Return (x, y) of the center of cell containing provided text 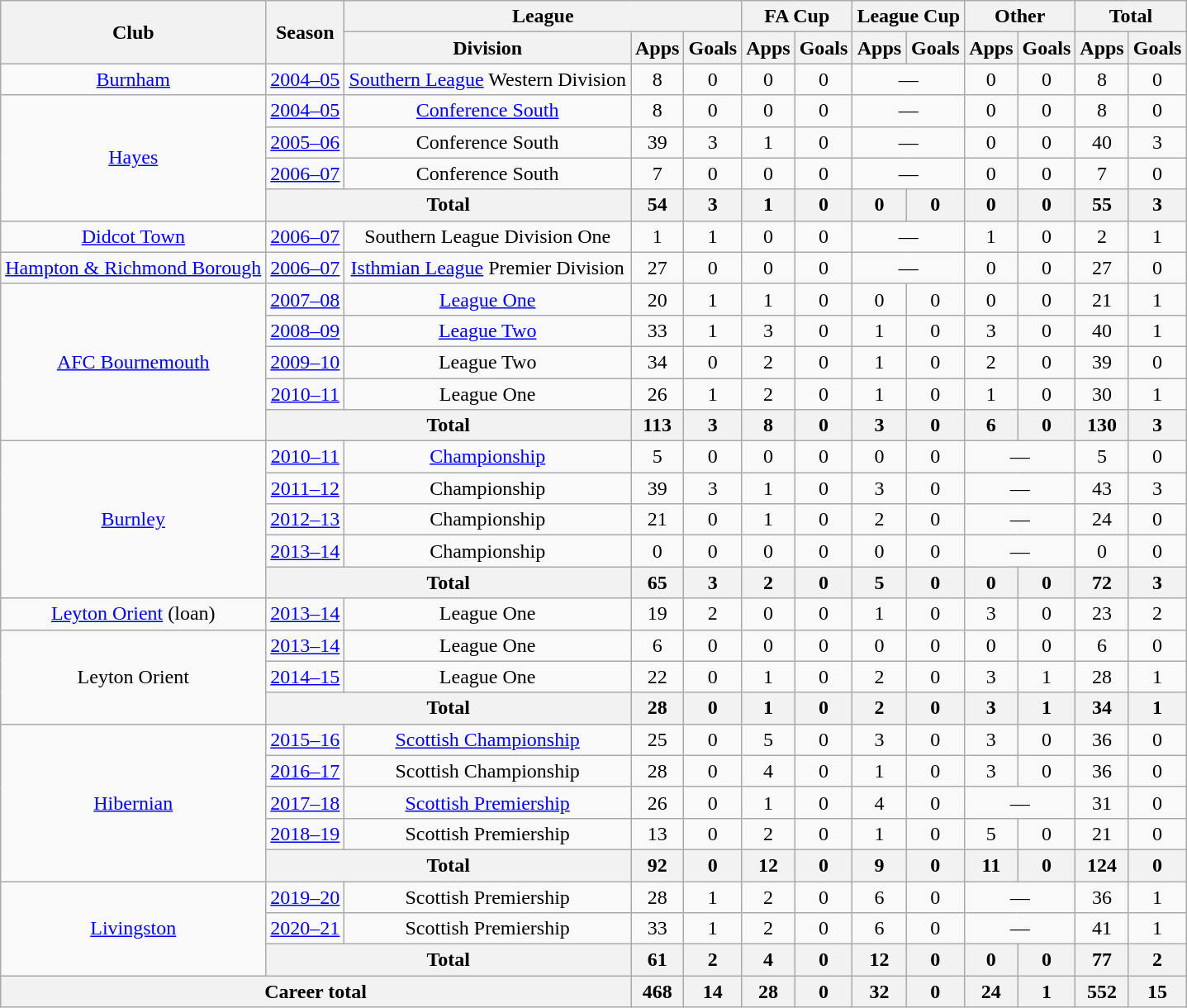
FA Cup (797, 17)
130 (1102, 426)
25 (658, 739)
Hayes (134, 158)
Isthmian League Premier Division (487, 268)
552 (1102, 991)
2005–06 (306, 142)
Division (487, 48)
2012–13 (306, 520)
AFC Bournemouth (134, 362)
Didcot Town (134, 236)
2008–09 (306, 330)
2007–08 (306, 299)
2019–20 (306, 896)
9 (879, 865)
32 (879, 991)
41 (1102, 929)
Club (134, 32)
15 (1157, 991)
31 (1102, 802)
468 (658, 991)
124 (1102, 865)
2017–18 (306, 802)
Burnham (134, 79)
Hibernian (134, 802)
Other (1020, 17)
113 (658, 426)
Leyton Orient (134, 677)
Livingston (134, 928)
2016–17 (306, 771)
14 (713, 991)
55 (1102, 205)
72 (1102, 582)
2014–15 (306, 677)
Burnley (134, 520)
11 (991, 865)
92 (658, 865)
Leyton Orient (loan) (134, 614)
2018–19 (306, 834)
23 (1102, 614)
77 (1102, 960)
13 (658, 834)
League (544, 17)
2009–10 (306, 362)
Season (306, 32)
2020–21 (306, 929)
30 (1102, 394)
League Cup (909, 17)
61 (658, 960)
Hampton & Richmond Borough (134, 268)
2011–12 (306, 488)
65 (658, 582)
43 (1102, 488)
2015–16 (306, 739)
Southern League Division One (487, 236)
Southern League Western Division (487, 79)
54 (658, 205)
22 (658, 677)
20 (658, 299)
Career total (316, 991)
19 (658, 614)
